Find where the given text appears and provide that cell's center as [x, y] coordinate. 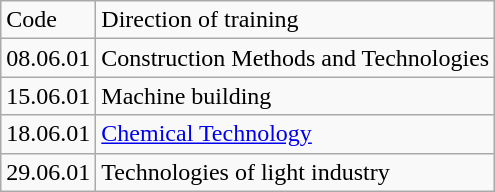
Chemical Technology [296, 134]
Direction of training [296, 20]
15.06.01 [48, 96]
Construction Methods and Technologies [296, 58]
Code [48, 20]
Technologies of light industry [296, 172]
18.06.01 [48, 134]
29.06.01 [48, 172]
08.06.01 [48, 58]
Machine building [296, 96]
